Return the (x, y) coordinate for the center point of the cell that contains the specified text.  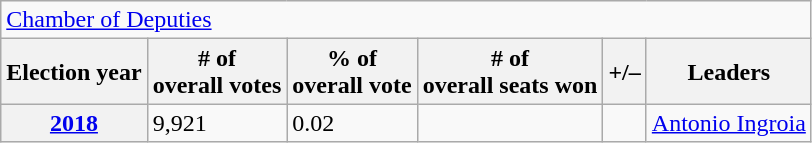
9,921 (217, 123)
2018 (74, 123)
Antonio Ingroia (728, 123)
# ofoverall seats won (510, 72)
Chamber of Deputies (406, 20)
Election year (74, 72)
0.02 (352, 123)
+/– (624, 72)
# ofoverall votes (217, 72)
Leaders (728, 72)
% ofoverall vote (352, 72)
